Scan for the cell matching the given text and deliver its [x, y] coordinate at center. 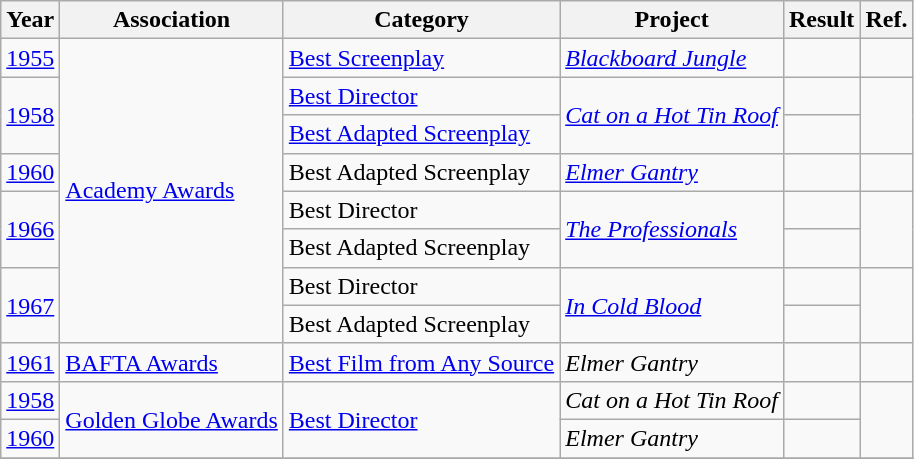
The Professionals [672, 229]
Project [672, 20]
1966 [30, 229]
Category [421, 20]
Ref. [886, 20]
Association [172, 20]
Golden Globe Awards [172, 419]
Blackboard Jungle [672, 58]
Year [30, 20]
1955 [30, 58]
1961 [30, 362]
1967 [30, 305]
Academy Awards [172, 191]
BAFTA Awards [172, 362]
Result [821, 20]
In Cold Blood [672, 305]
Best Film from Any Source [421, 362]
Best Screenplay [421, 58]
